Scan for the cell matching the given text and deliver its [X, Y] coordinate at center. 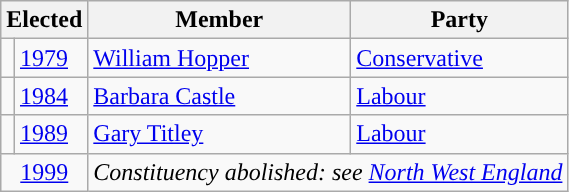
Gary Titley [220, 134]
1989 [50, 134]
Conservative [460, 58]
1979 [50, 58]
William Hopper [220, 58]
Party [460, 20]
Member [220, 20]
Barbara Castle [220, 96]
Elected [44, 20]
1999 [44, 172]
1984 [50, 96]
Constituency abolished: see North West England [328, 172]
